Extract the [x, y] coordinate from the center of the cell holding the provided text.  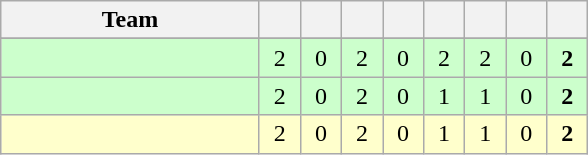
Team [130, 20]
